Scan for the cell matching the given text and deliver its [X, Y] coordinate at center. 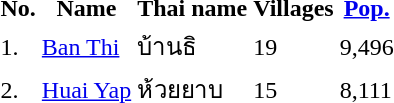
Ban Thi [86, 46]
19 [294, 46]
บ้านธิ [192, 46]
